Identify which cell holds the provided text, then report its (X, Y) central coordinate. 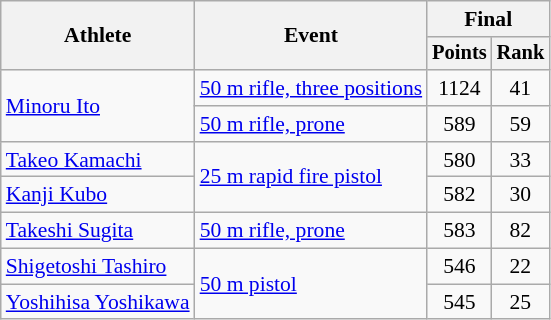
Shigetoshi Tashiro (98, 267)
Takeshi Sugita (98, 231)
Rank (521, 54)
33 (521, 160)
545 (459, 302)
Event (312, 36)
22 (521, 267)
59 (521, 124)
Athlete (98, 36)
589 (459, 124)
82 (521, 231)
25 (521, 302)
Final (488, 19)
Minoru Ito (98, 106)
50 m pistol (312, 284)
582 (459, 195)
Points (459, 54)
25 m rapid fire pistol (312, 178)
50 m rifle, three positions (312, 88)
30 (521, 195)
583 (459, 231)
580 (459, 160)
546 (459, 267)
Kanji Kubo (98, 195)
41 (521, 88)
Takeo Kamachi (98, 160)
1124 (459, 88)
Yoshihisa Yoshikawa (98, 302)
